Identify which cell holds the provided text, then report its (x, y) central coordinate. 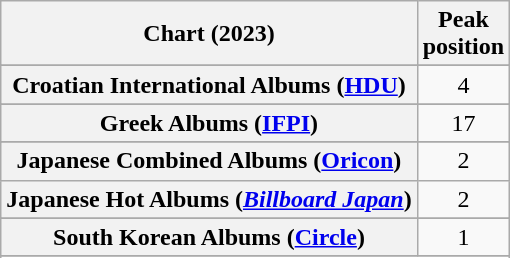
South Korean Albums (Circle) (209, 237)
Chart (2023) (209, 34)
4 (463, 85)
Greek Albums (IFPI) (209, 123)
Japanese Combined Albums (Oricon) (209, 161)
Croatian International Albums (HDU) (209, 85)
Japanese Hot Albums (Billboard Japan) (209, 199)
Peakposition (463, 34)
1 (463, 237)
17 (463, 123)
